Pinpoint the cell where the given text exists, returning its [X, Y] midpoint coordinate. 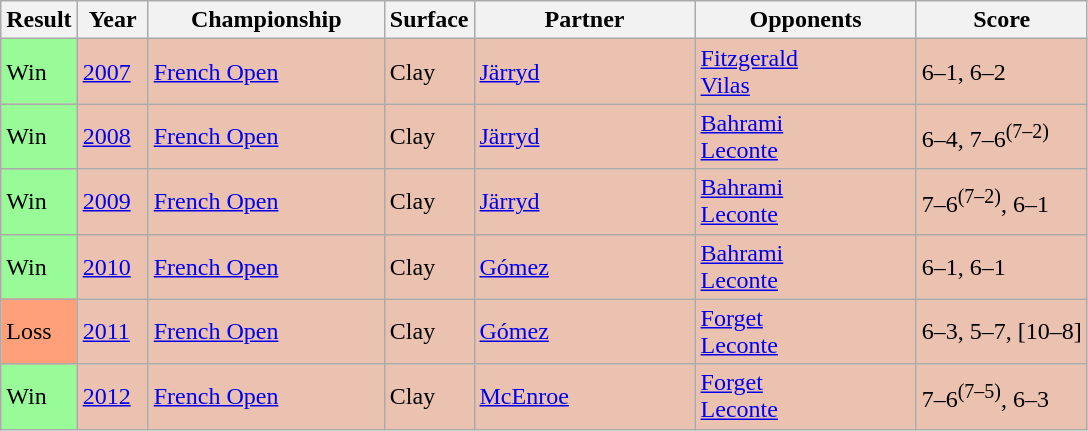
2011 [112, 332]
Partner [584, 20]
2010 [112, 266]
2007 [112, 72]
2008 [112, 136]
Result [39, 20]
Loss [39, 332]
6–1, 6–1 [1002, 266]
2012 [112, 396]
Surface [429, 20]
Championship [266, 20]
7–6(7–5), 6–3 [1002, 396]
McEnroe [584, 396]
6–4, 7–6(7–2) [1002, 136]
Score [1002, 20]
7–6(7–2), 6–1 [1002, 202]
6–1, 6–2 [1002, 72]
Year [112, 20]
Fitzgerald Vilas [806, 72]
2009 [112, 202]
6–3, 5–7, [10–8] [1002, 332]
Opponents [806, 20]
